Identify which cell holds the provided text, then report its [X, Y] central coordinate. 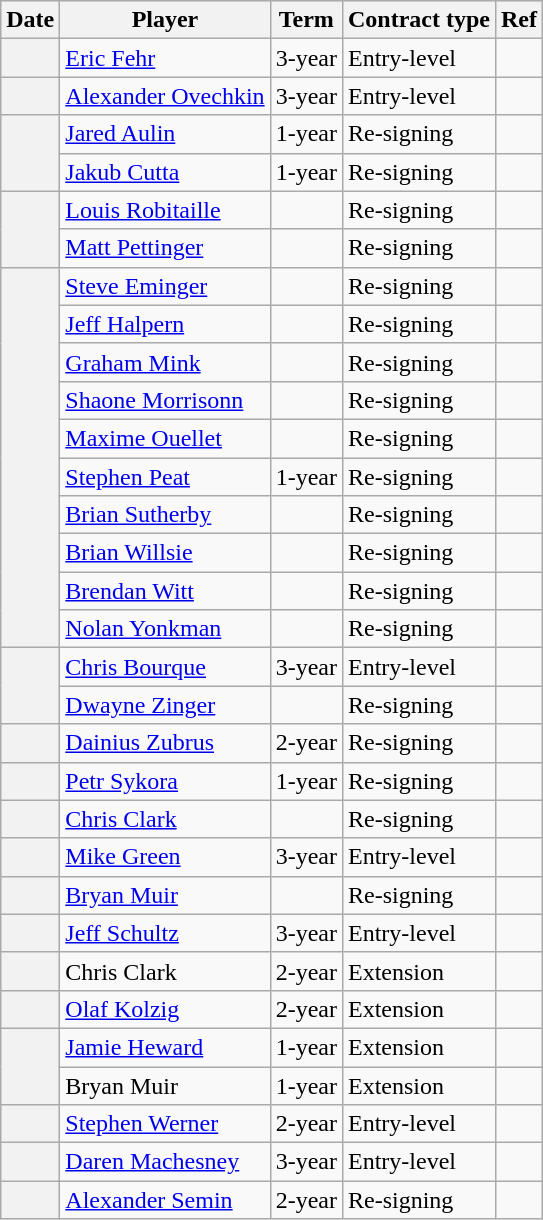
Maxime Ouellet [165, 438]
Player [165, 20]
Matt Pettinger [165, 248]
Stephen Werner [165, 1124]
Contract type [418, 20]
Shaone Morrisonn [165, 400]
Louis Robitaille [165, 210]
Brendan Witt [165, 591]
Chris Bourque [165, 667]
Jared Aulin [165, 134]
Jeff Schultz [165, 933]
Dainius Zubrus [165, 743]
Alexander Ovechkin [165, 96]
Stephen Peat [165, 477]
Jamie Heward [165, 1047]
Date [30, 20]
Dwayne Zinger [165, 705]
Alexander Semin [165, 1200]
Olaf Kolzig [165, 1009]
Ref [518, 20]
Daren Machesney [165, 1162]
Term [306, 20]
Jeff Halpern [165, 324]
Brian Sutherby [165, 515]
Jakub Cutta [165, 172]
Petr Sykora [165, 781]
Eric Fehr [165, 58]
Nolan Yonkman [165, 629]
Steve Eminger [165, 286]
Graham Mink [165, 362]
Brian Willsie [165, 553]
Mike Green [165, 857]
